Search for the cell housing the specified text and yield its [X, Y] center coordinate. 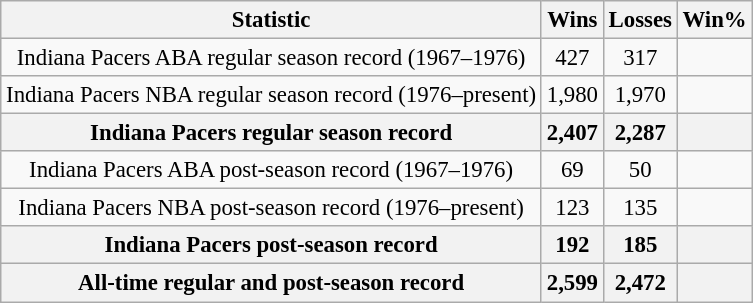
Indiana Pacers post-season record [272, 245]
135 [640, 208]
123 [572, 208]
192 [572, 245]
Indiana Pacers ABA regular season record (1967–1976) [272, 58]
69 [572, 170]
Indiana Pacers regular season record [272, 133]
1,970 [640, 95]
All-time regular and post-season record [272, 283]
Losses [640, 20]
50 [640, 170]
2,599 [572, 283]
1,980 [572, 95]
2,287 [640, 133]
317 [640, 58]
2,407 [572, 133]
185 [640, 245]
Indiana Pacers NBA regular season record (1976–present) [272, 95]
Win% [714, 20]
427 [572, 58]
Wins [572, 20]
Statistic [272, 20]
2,472 [640, 283]
Indiana Pacers ABA post-season record (1967–1976) [272, 170]
Indiana Pacers NBA post-season record (1976–present) [272, 208]
